Locate the cell with the specified text and output its (X, Y) center coordinate. 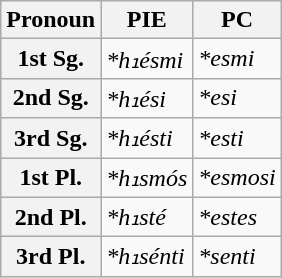
*h₁sté (147, 217)
2nd Pl. (51, 217)
PC (237, 20)
*senti (237, 257)
*h₁ési (147, 98)
*h₁sénti (147, 257)
1st Pl. (51, 178)
3rd Pl. (51, 257)
*h₁ésmi (147, 59)
Pronoun (51, 20)
*esi (237, 98)
*esmi (237, 59)
*estes (237, 217)
1st Sg. (51, 59)
*esmosi (237, 178)
PIE (147, 20)
2nd Sg. (51, 98)
*esti (237, 138)
*h₁ésti (147, 138)
3rd Sg. (51, 138)
*h₁smós (147, 178)
